Search for the cell housing the specified text and yield its [x, y] center coordinate. 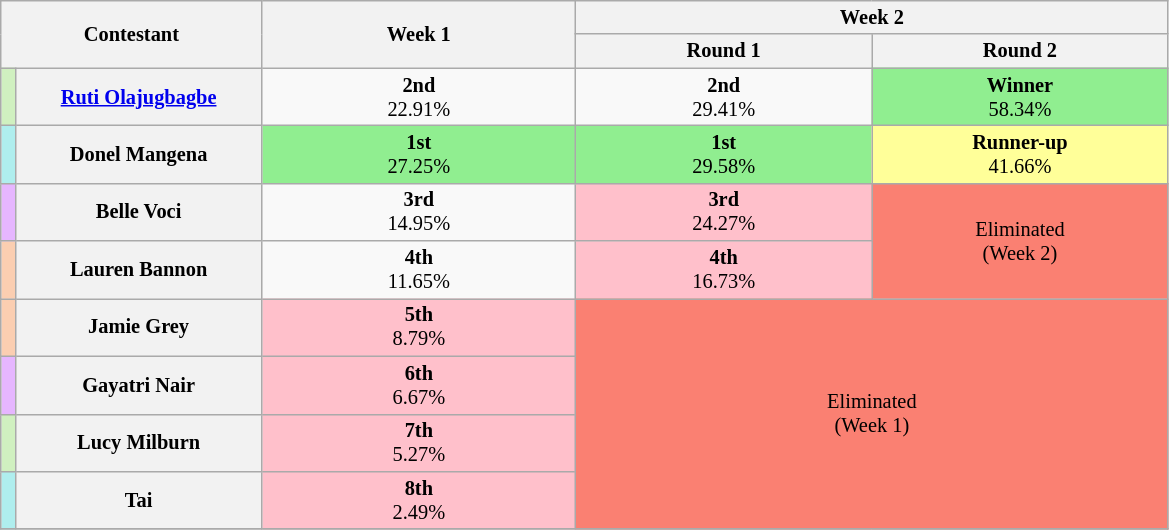
7th5.27% [419, 443]
Donel Mangena [138, 154]
Jamie Grey [138, 327]
Lucy Milburn [138, 443]
Round 2 [1020, 51]
Ruti Olajugbagbe [138, 97]
Gayatri Nair [138, 385]
Contestant [132, 34]
4th16.73% [724, 270]
2nd29.41% [724, 97]
Lauren Bannon [138, 270]
Runner-up41.66% [1020, 154]
3rd24.27% [724, 212]
Week 2 [872, 17]
Eliminated(Week 1) [872, 414]
4th11.65% [419, 270]
Belle Voci [138, 212]
6th6.67% [419, 385]
5th8.79% [419, 327]
2nd22.91% [419, 97]
3rd14.95% [419, 212]
Week 1 [419, 34]
1st27.25% [419, 154]
Tai [138, 500]
Eliminated(Week 2) [1020, 240]
Round 1 [724, 51]
1st29.58% [724, 154]
Winner58.34% [1020, 97]
8th2.49% [419, 500]
